Scan for the cell matching the given text and deliver its [X, Y] coordinate at center. 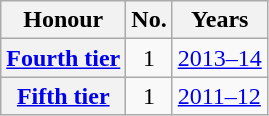
2011–12 [220, 96]
2013–14 [220, 58]
No. [149, 20]
Fourth tier [64, 58]
Fifth tier [64, 96]
Years [220, 20]
Honour [64, 20]
